Find where the given text appears and provide that cell's center as (X, Y) coordinate. 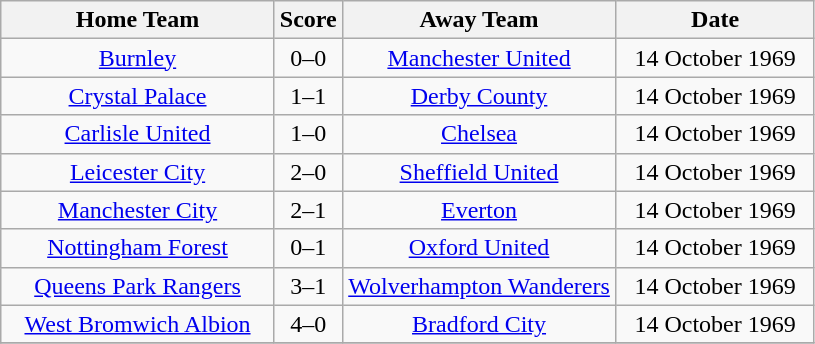
Manchester City (138, 210)
Oxford United (479, 248)
West Bromwich Albion (138, 324)
Queens Park Rangers (138, 286)
3–1 (308, 286)
Burnley (138, 58)
1–1 (308, 96)
Chelsea (479, 134)
Derby County (479, 96)
Sheffield United (479, 172)
2–1 (308, 210)
2–0 (308, 172)
1–0 (308, 134)
Score (308, 20)
Crystal Palace (138, 96)
Home Team (138, 20)
Leicester City (138, 172)
4–0 (308, 324)
Away Team (479, 20)
Bradford City (479, 324)
0–1 (308, 248)
Manchester United (479, 58)
Wolverhampton Wanderers (479, 286)
0–0 (308, 58)
Everton (479, 210)
Carlisle United (138, 134)
Nottingham Forest (138, 248)
Date (716, 20)
